Scan for the cell matching the given text and deliver its [X, Y] coordinate at center. 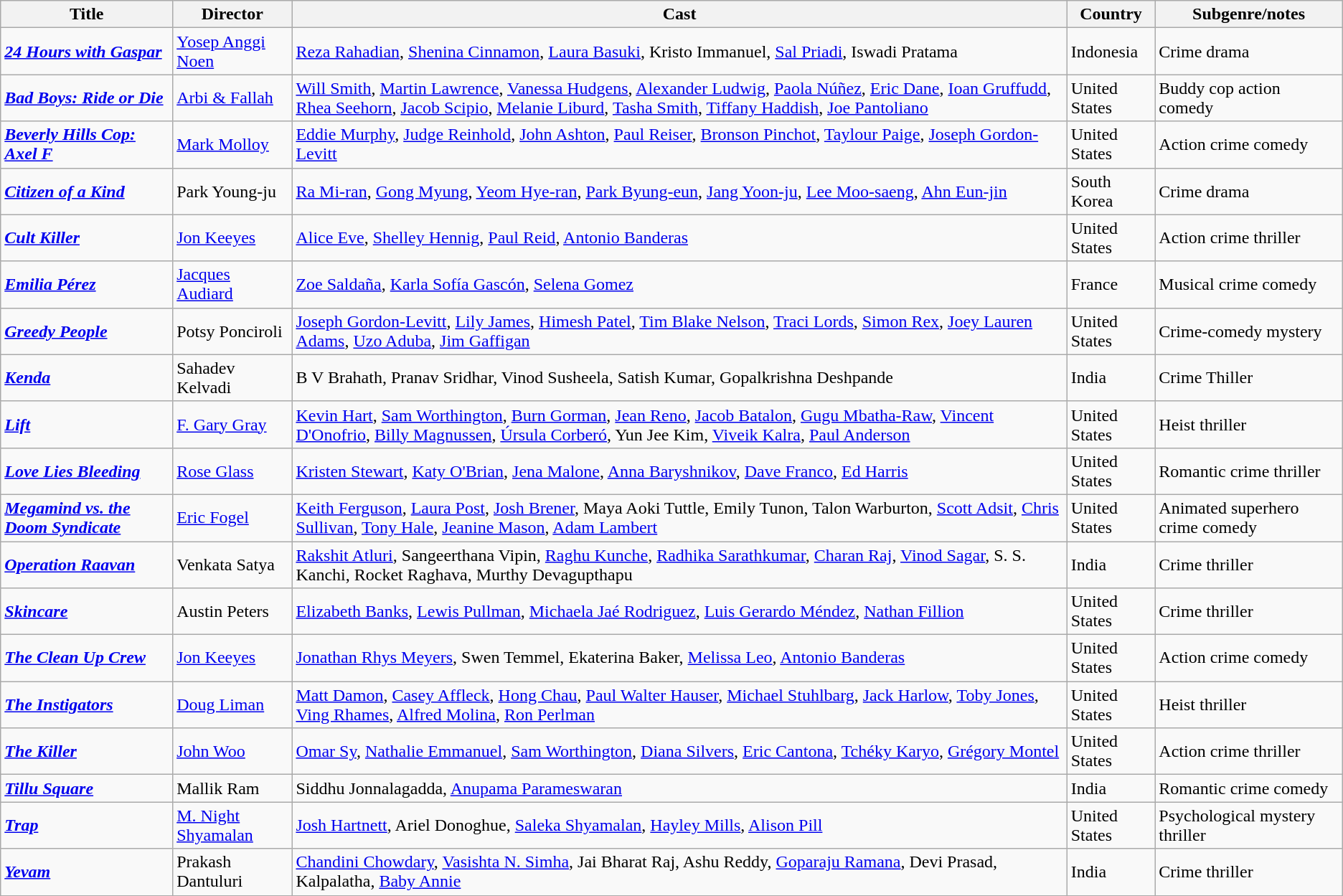
Mark Molloy [232, 145]
Kristen Stewart, Katy O'Brian, Jena Malone, Anna Baryshnikov, Dave Franco, Ed Harris [679, 471]
Crime Thiller [1248, 377]
Siddhu Jonnalagadda, Anupama Parameswaran [679, 788]
Elizabeth Banks, Lewis Pullman, Michaela Jaé Rodriguez, Luis Gerardo Méndez, Nathan Fillion [679, 611]
Alice Eve, Shelley Hennig, Paul Reid, Antonio Banderas [679, 238]
Omar Sy, Nathalie Emmanuel, Sam Worthington, Diana Silvers, Eric Cantona, Tchéky Karyo, Grégory Montel [679, 752]
B V Brahath, Pranav Sridhar, Vinod Susheela, Satish Kumar, Gopalkrishna Deshpande [679, 377]
F. Gary Gray [232, 425]
Mallik Ram [232, 788]
Zoe Saldaña, Karla Sofía Gascón, Selena Gomez [679, 284]
Austin Peters [232, 611]
Joseph Gordon-Levitt, Lily James, Himesh Patel, Tim Blake Nelson, Traci Lords, Simon Rex, Joey Lauren Adams, Uzo Aduba, Jim Gaffigan [679, 331]
Director [232, 14]
Chandini Chowdary, Vasishta N. Simha, Jai Bharat Raj, Ashu Reddy, Goparaju Ramana, Devi Prasad, Kalpalatha, Baby Annie [679, 872]
Indonesia [1111, 52]
Crime-comedy mystery [1248, 331]
Romantic crime thriller [1248, 471]
Rose Glass [232, 471]
Josh Hartnett, Ariel Donoghue, Saleka Shyamalan, Hayley Mills, Alison Pill [679, 825]
The Clean Up Crew [87, 659]
Love Lies Bleeding [87, 471]
France [1111, 284]
Emilia Pérez [87, 284]
Sahadev Kelvadi [232, 377]
Ra Mi-ran, Gong Myung, Yeom Hye-ran, Park Byung-eun, Jang Yoon-ju, Lee Moo-saeng, Ahn Eun-jin [679, 191]
South Korea [1111, 191]
Matt Damon, Casey Affleck, Hong Chau, Paul Walter Hauser, Michael Stuhlbarg, Jack Harlow, Toby Jones, Ving Rhames, Alfred Molina, Ron Perlman [679, 704]
24 Hours with Gaspar [87, 52]
Trap [87, 825]
Bad Boys: Ride or Die [87, 98]
Buddy cop action comedy [1248, 98]
Jacques Audiard [232, 284]
Cast [679, 14]
M. Night Shyamalan [232, 825]
Title [87, 14]
The Instigators [87, 704]
Park Young-ju [232, 191]
Prakash Dantuluri [232, 872]
Kenda [87, 377]
Operation Raavan [87, 564]
Cult Killer [87, 238]
Megamind vs. the Doom Syndicate [87, 518]
Jonathan Rhys Meyers, Swen Temmel, Ekaterina Baker, Melissa Leo, Antonio Banderas [679, 659]
Country [1111, 14]
Rakshit Atluri, Sangeerthana Vipin, Raghu Kunche, Radhika Sarathkumar, Charan Raj, Vinod Sagar, S. S. Kanchi, Rocket Raghava, Murthy Devagupthapu [679, 564]
Doug Liman [232, 704]
Musical crime comedy [1248, 284]
Yosep Anggi Noen [232, 52]
Skincare [87, 611]
Greedy People [87, 331]
Psychological mystery thriller [1248, 825]
Lift [87, 425]
Citizen of a Kind [87, 191]
John Woo [232, 752]
Eric Fogel [232, 518]
The Killer [87, 752]
Arbi & Fallah [232, 98]
Romantic crime comedy [1248, 788]
Beverly Hills Cop: Axel F [87, 145]
Subgenre/notes [1248, 14]
Yevam [87, 872]
Tillu Square [87, 788]
Potsy Ponciroli [232, 331]
Animated superhero crime comedy [1248, 518]
Reza Rahadian, Shenina Cinnamon, Laura Basuki, Kristo Immanuel, Sal Priadi, Iswadi Pratama [679, 52]
Venkata Satya [232, 564]
Eddie Murphy, Judge Reinhold, John Ashton, Paul Reiser, Bronson Pinchot, Taylour Paige, Joseph Gordon-Levitt [679, 145]
